Determine the [X, Y] coordinate at the center of the cell enclosing the given text.  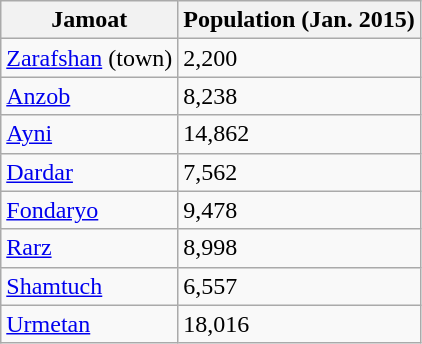
Fondaryo [90, 210]
8,238 [299, 96]
2,200 [299, 58]
Dardar [90, 172]
Anzob [90, 96]
8,998 [299, 248]
Population (Jan. 2015) [299, 20]
14,862 [299, 134]
Rarz [90, 248]
Urmetan [90, 324]
Ayni [90, 134]
Zarafshan (town) [90, 58]
9,478 [299, 210]
Shamtuch [90, 286]
6,557 [299, 286]
Jamoat [90, 20]
7,562 [299, 172]
18,016 [299, 324]
